Scan for the cell matching the given text and deliver its [x, y] coordinate at center. 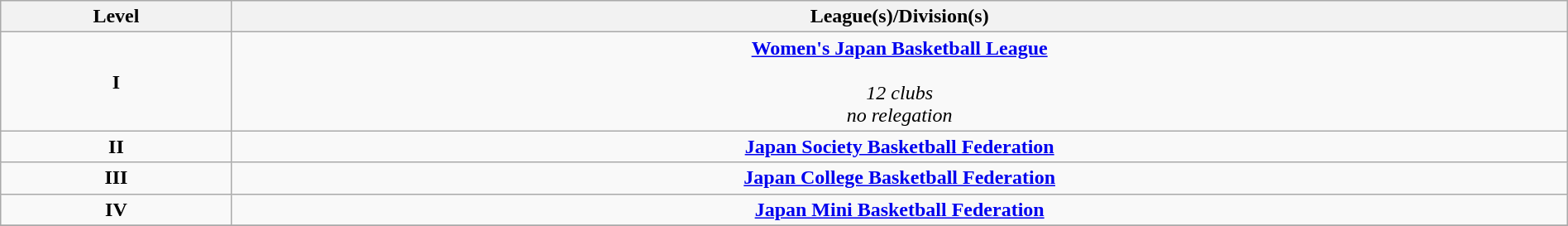
League(s)/Division(s) [900, 17]
I [116, 81]
Japan College Basketball Federation [900, 178]
IV [116, 209]
II [116, 147]
Japan Mini Basketball Federation [900, 209]
Women's Japan Basketball League12 clubs no relegation [900, 81]
III [116, 178]
Japan Society Basketball Federation [900, 147]
Level [116, 17]
